Find where the given text appears and provide that cell's center as [X, Y] coordinate. 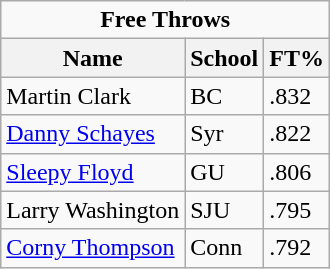
.795 [297, 210]
.792 [297, 248]
BC [224, 96]
School [224, 58]
Sleepy Floyd [93, 172]
Corny Thompson [93, 248]
Larry Washington [93, 210]
.822 [297, 134]
.806 [297, 172]
Conn [224, 248]
Syr [224, 134]
Martin Clark [93, 96]
GU [224, 172]
Free Throws [166, 20]
Danny Schayes [93, 134]
Name [93, 58]
.832 [297, 96]
SJU [224, 210]
FT% [297, 58]
